Return (X, Y) of the center of cell containing provided text 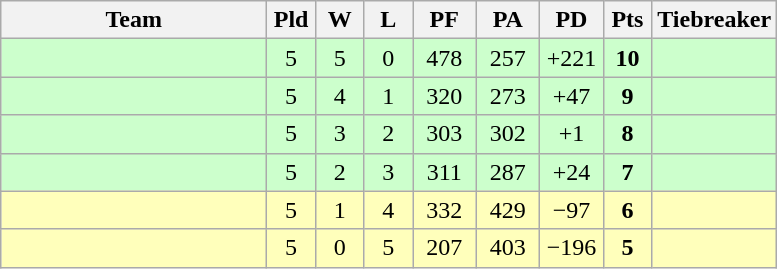
332 (444, 210)
6 (628, 210)
PA (508, 20)
Pts (628, 20)
9 (628, 96)
PD (572, 20)
L (388, 20)
403 (508, 248)
+24 (572, 172)
Pld (292, 20)
287 (508, 172)
303 (444, 134)
7 (628, 172)
429 (508, 210)
−196 (572, 248)
311 (444, 172)
Team (134, 20)
PF (444, 20)
+47 (572, 96)
W (340, 20)
+221 (572, 58)
207 (444, 248)
273 (508, 96)
−97 (572, 210)
302 (508, 134)
10 (628, 58)
Tiebreaker (714, 20)
320 (444, 96)
478 (444, 58)
8 (628, 134)
+1 (572, 134)
257 (508, 58)
